Find where the given text appears and provide that cell's center as (x, y) coordinate. 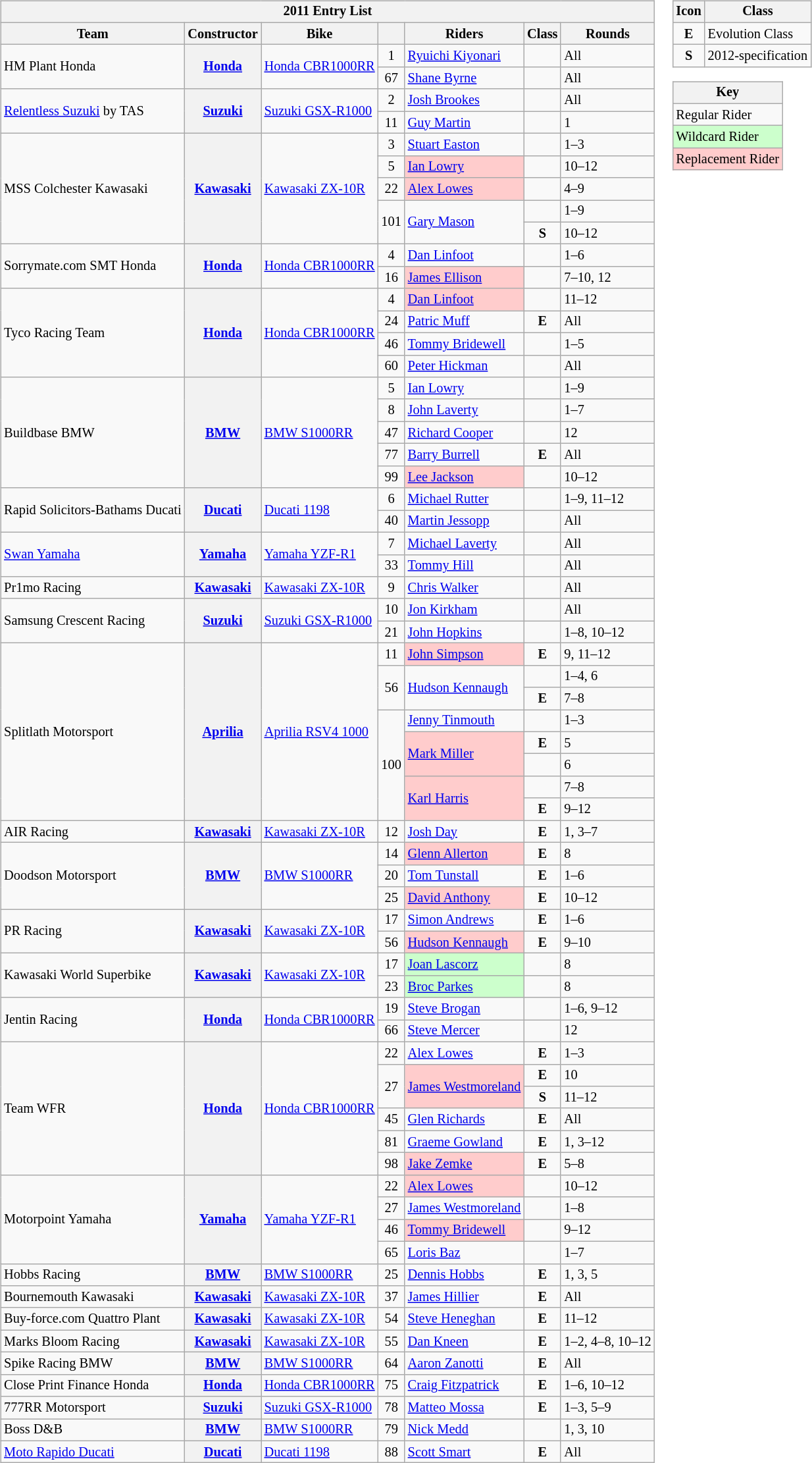
Bike (320, 34)
John Hopkins (465, 632)
1–5 (607, 344)
77 (392, 455)
55 (392, 1341)
7–10, 12 (607, 278)
Buildbase BMW (92, 433)
64 (392, 1364)
19 (392, 1009)
Steve Heneghan (465, 1319)
Glenn Allerton (465, 854)
Swan Yamaha (92, 554)
9 (392, 588)
Buy-force.com Quattro Plant (92, 1319)
88 (392, 1452)
Mark Miller (465, 753)
Team WFR (92, 1108)
3 (392, 145)
Bournemouth Kawasaki (92, 1297)
Pr1mo Racing (92, 588)
Broc Parkes (465, 987)
1, 3, 5 (607, 1275)
Constructor (222, 34)
Rapid Solicitors-Bathams Ducati (92, 510)
101 (392, 223)
16 (392, 278)
HM Plant Honda (92, 67)
Spike Racing BMW (92, 1364)
PR Racing (92, 931)
Guy Martin (465, 122)
Regular Rider (727, 115)
Graeme Gowland (465, 1142)
47 (392, 433)
1–4, 6 (607, 676)
James Ellison (465, 278)
54 (392, 1319)
23 (392, 987)
1–9, 11–12 (607, 499)
9, 11–12 (607, 654)
James Hillier (465, 1297)
98 (392, 1164)
1, 3, 10 (607, 1430)
Relentless Suzuki by TAS (92, 111)
David Anthony (465, 898)
Shane Byrne (465, 78)
14 (392, 854)
66 (392, 1031)
Steve Brogan (465, 1009)
99 (392, 477)
Tom Tunstall (465, 876)
Tyco Racing Team (92, 333)
Rounds (607, 34)
1, 3–12 (607, 1142)
Tommy Hill (465, 566)
AIR Racing (92, 832)
Jentin Racing (92, 1019)
Matteo Mossa (465, 1408)
Jake Zemke (465, 1164)
Doodson Motorsport (92, 876)
81 (392, 1142)
MSS Colchester Kawasaki (92, 189)
21 (392, 632)
Boss D&B (92, 1430)
2012-specification (758, 56)
Aprilia (222, 732)
2 (392, 100)
Ryuichi Kiyonari (465, 56)
Michael Rutter (465, 499)
100 (392, 765)
60 (392, 366)
Chris Walker (465, 588)
67 (392, 78)
Simon Andrews (465, 920)
4–9 (607, 189)
Josh Brookes (465, 100)
78 (392, 1408)
Richard Cooper (465, 433)
Nick Medd (465, 1430)
Steve Mercer (465, 1031)
Loris Baz (465, 1252)
Lee Jackson (465, 477)
Peter Hickman (465, 366)
Moto Rapido Ducati (92, 1452)
Scott Smart (465, 1452)
33 (392, 566)
2011 Entry List (328, 12)
Riders (465, 34)
Joan Lascorz (465, 965)
Gary Mason (465, 223)
Samsung Crescent Racing (92, 620)
20 (392, 876)
Craig Fitzpatrick (465, 1385)
Splitlath Motorsport (92, 732)
Aaron Zanotti (465, 1364)
1–8 (607, 1208)
Hobbs Racing (92, 1275)
Jon Kirkham (465, 610)
24 (392, 322)
Jenny Tinmouth (465, 721)
777RR Motorsport (92, 1408)
Motorpoint Yamaha (92, 1219)
Icon (688, 12)
John Simpson (465, 654)
7 (392, 543)
1, 3–7 (607, 832)
Team (92, 34)
79 (392, 1430)
Stuart Easton (465, 145)
9–10 (607, 942)
1–3, 5–9 (607, 1408)
1–6, 10–12 (607, 1385)
Kawasaki World Superbike (92, 976)
Evolution Class (758, 34)
45 (392, 1119)
1–8, 10–12 (607, 632)
John Laverty (465, 410)
65 (392, 1252)
Glen Richards (465, 1119)
Wildcard Rider (727, 137)
40 (392, 521)
Aprilia RSV4 1000 (320, 732)
5–8 (607, 1164)
Barry Burrell (465, 455)
Close Print Finance Honda (92, 1385)
1–2, 4–8, 10–12 (607, 1341)
Michael Laverty (465, 543)
Key (727, 93)
Marks Bloom Racing (92, 1341)
Replacement Rider (727, 159)
Karl Harris (465, 798)
Sorrymate.com SMT Honda (92, 266)
Dan Kneen (465, 1341)
Patric Muff (465, 322)
75 (392, 1385)
1–6, 9–12 (607, 1009)
37 (392, 1297)
Martin Jessopp (465, 521)
Dennis Hobbs (465, 1275)
Josh Day (465, 832)
